Identify which cell holds the provided text, then report its (X, Y) central coordinate. 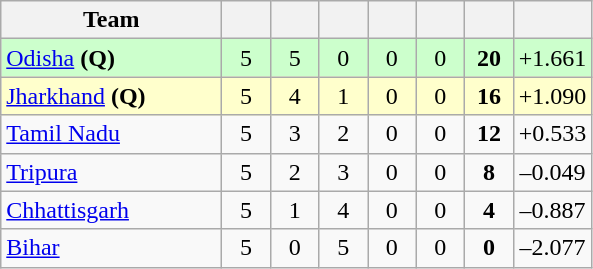
Chhattisgarh (112, 210)
Tamil Nadu (112, 134)
12 (490, 134)
+1.661 (552, 58)
–0.887 (552, 210)
16 (490, 96)
Odisha (Q) (112, 58)
Jharkhand (Q) (112, 96)
–0.049 (552, 172)
–2.077 (552, 248)
+1.090 (552, 96)
8 (490, 172)
20 (490, 58)
Tripura (112, 172)
+0.533 (552, 134)
Bihar (112, 248)
Team (112, 20)
